For the text-containing cell, return its midpoint in (X, Y) coordinate format. 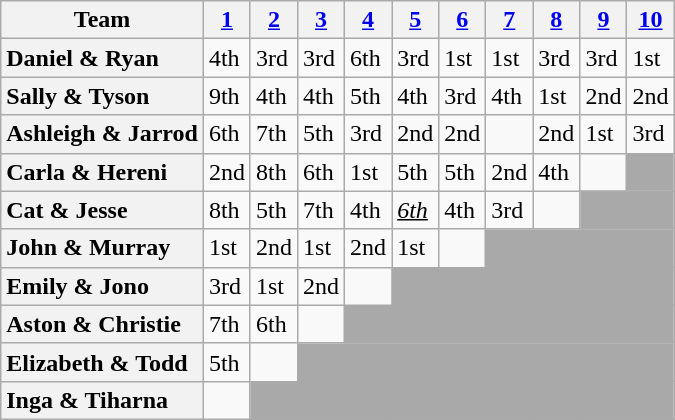
10 (650, 20)
2 (274, 20)
9 (604, 20)
John & Murray (102, 248)
8 (556, 20)
3 (322, 20)
7 (510, 20)
Team (102, 20)
Cat & Jesse (102, 210)
6 (462, 20)
1 (226, 20)
Emily & Jono (102, 286)
4 (368, 20)
Elizabeth & Todd (102, 362)
Inga & Tiharna (102, 400)
Daniel & Ryan (102, 58)
Sally & Tyson (102, 96)
5 (416, 20)
9th (226, 96)
Carla & Hereni (102, 172)
Aston & Christie (102, 324)
Ashleigh & Jarrod (102, 134)
